From the cell containing the given text, extract its center point as [x, y] coordinate. 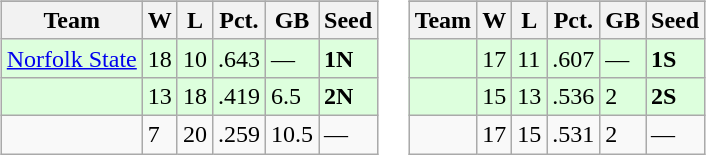
.607 [574, 58]
11 [530, 58]
2N [348, 96]
.643 [238, 58]
.419 [238, 96]
.536 [574, 96]
.259 [238, 134]
.531 [574, 134]
6.5 [292, 96]
10 [194, 58]
Norfolk State [72, 58]
1S [676, 58]
7 [160, 134]
20 [194, 134]
10.5 [292, 134]
2S [676, 96]
1N [348, 58]
